Locate the cell with the specified text and output its (x, y) center coordinate. 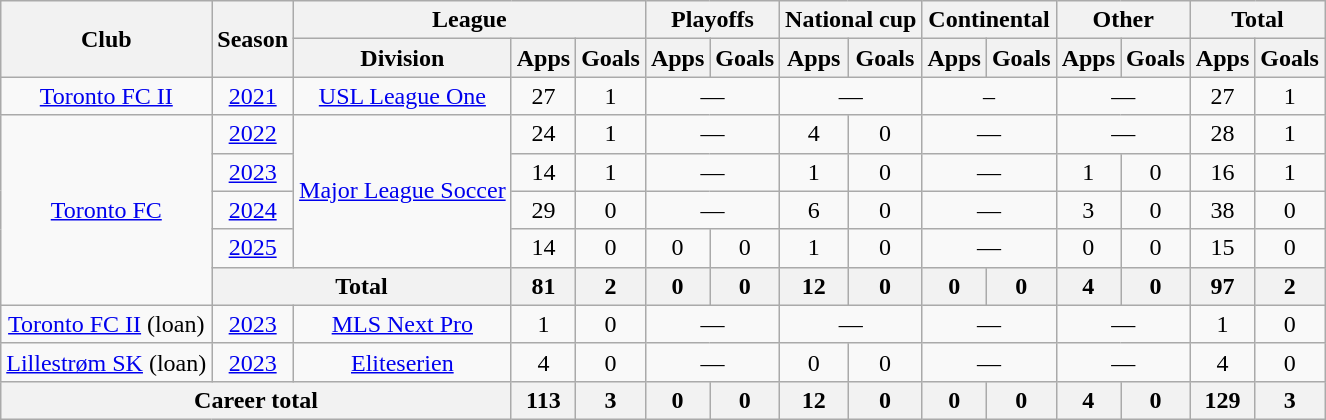
24 (543, 134)
113 (543, 400)
Toronto FC II (106, 96)
Season (253, 39)
16 (1222, 172)
81 (543, 286)
Toronto FC II (loan) (106, 324)
2025 (253, 248)
Club (106, 39)
Continental (989, 20)
USL League One (403, 96)
MLS Next Pro (403, 324)
Division (403, 58)
6 (814, 210)
Playoffs (712, 20)
Career total (256, 400)
2024 (253, 210)
League (470, 20)
38 (1222, 210)
– (989, 96)
29 (543, 210)
Lillestrøm SK (loan) (106, 362)
National cup (851, 20)
2022 (253, 134)
97 (1222, 286)
Eliteserien (403, 362)
28 (1222, 134)
Major League Soccer (403, 191)
Toronto FC (106, 210)
129 (1222, 400)
Other (1123, 20)
15 (1222, 248)
2021 (253, 96)
